Pinpoint the cell where the given text exists, returning its [X, Y] midpoint coordinate. 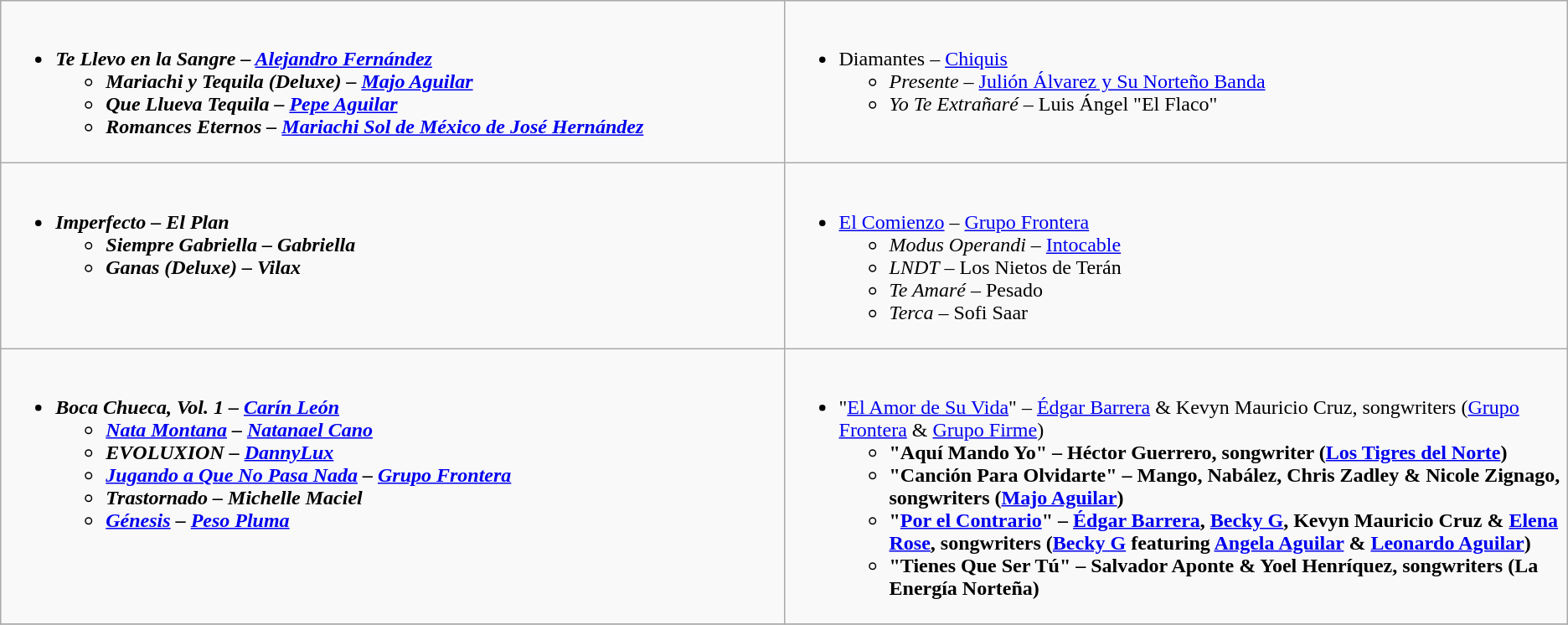
Imperfecto – El PlanSiempre Gabriella – GabriellaGanas (Deluxe) – Vilax [392, 256]
Diamantes – ChiquisPresente – Julión Álvarez y Su Norteño BandaYo Te Extrañaré – Luis Ángel "El Flaco" [1176, 82]
El Comienzo – Grupo FronteraModus Operandi – IntocableLNDT – Los Nietos de TeránTe Amaré – PesadoTerca – Sofi Saar [1176, 256]
